For the text-containing cell, return its midpoint in [x, y] coordinate format. 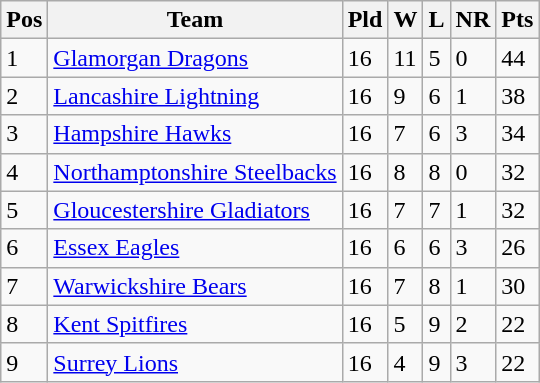
44 [518, 58]
NR [473, 20]
Glamorgan Dragons [195, 58]
38 [518, 96]
Hampshire Hawks [195, 134]
Gloucestershire Gladiators [195, 210]
Warwickshire Bears [195, 286]
L [436, 20]
Pts [518, 20]
30 [518, 286]
26 [518, 248]
Team [195, 20]
34 [518, 134]
Kent Spitfires [195, 324]
Pld [365, 20]
Northamptonshire Steelbacks [195, 172]
11 [406, 58]
Surrey Lions [195, 362]
Pos [24, 20]
W [406, 20]
Lancashire Lightning [195, 96]
Essex Eagles [195, 248]
